Detect which cell encompasses the target text, then output its (X, Y) center coordinate. 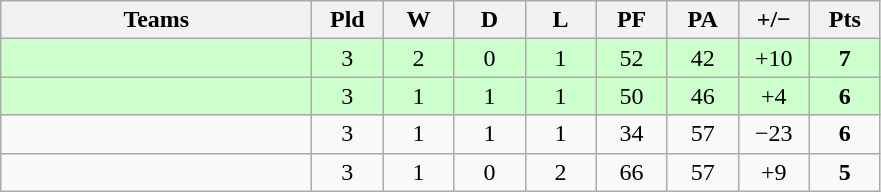
L (560, 20)
34 (632, 134)
52 (632, 58)
46 (702, 96)
PA (702, 20)
−23 (774, 134)
66 (632, 172)
+9 (774, 172)
50 (632, 96)
Pld (348, 20)
+10 (774, 58)
+4 (774, 96)
Pts (844, 20)
W (418, 20)
7 (844, 58)
Teams (156, 20)
D (490, 20)
+/− (774, 20)
5 (844, 172)
PF (632, 20)
42 (702, 58)
